Extract the (x, y) coordinate from the center of the cell holding the provided text.  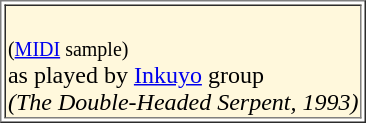
(MIDI sample)as played by Inkuyo group(The Double-Headed Serpent, 1993) (184, 61)
